From the cell containing the given text, extract its center point as [x, y] coordinate. 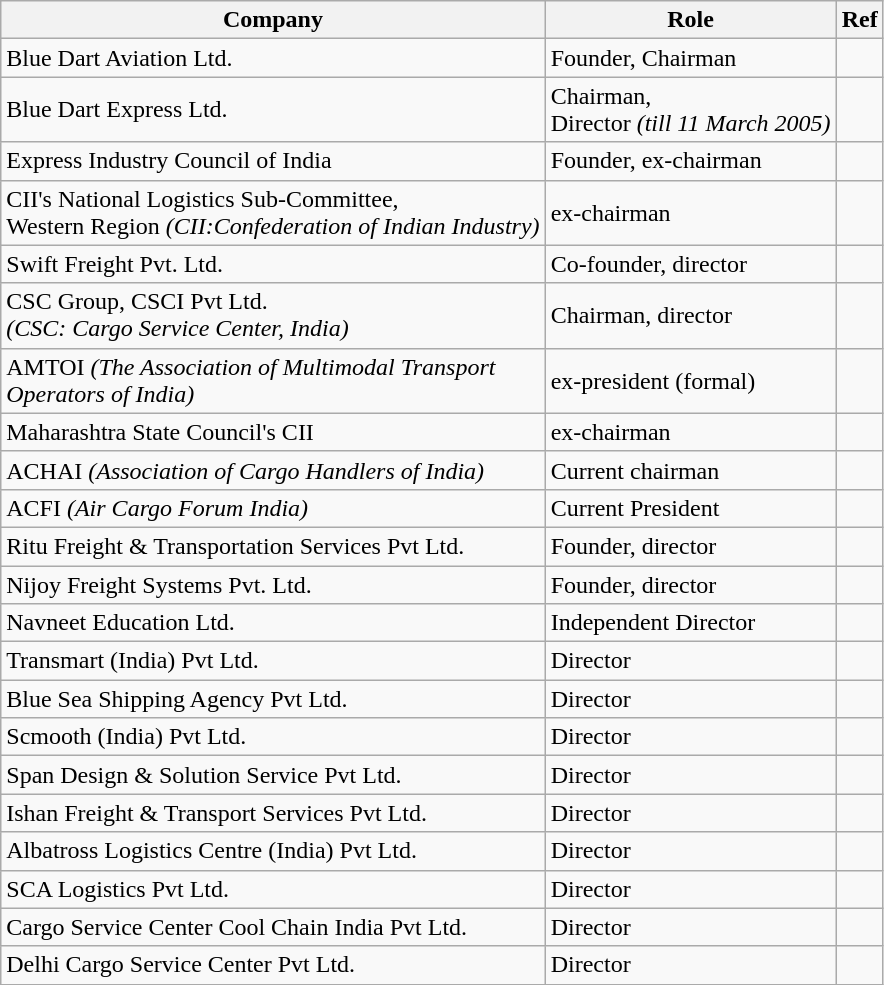
Company [273, 20]
Chairman, director [690, 316]
Founder, ex-chairman [690, 161]
SCA Logistics Pvt Ltd. [273, 889]
Role [690, 20]
Navneet Education Ltd. [273, 623]
Express Industry Council of India [273, 161]
Blue Dart Aviation Ltd. [273, 58]
CSC Group, CSCI Pvt Ltd.(CSC: Cargo Service Center, India) [273, 316]
AMTOI (The Association of Multimodal TransportOperators of India) [273, 380]
Independent Director [690, 623]
Founder, Chairman [690, 58]
Ref [860, 20]
Maharashtra State Council's CII [273, 432]
Cargo Service Center Cool Chain India Pvt Ltd. [273, 927]
Span Design & Solution Service Pvt Ltd. [273, 775]
Co-founder, director [690, 264]
ACFI (Air Cargo Forum India) [273, 508]
Transmart (India) Pvt Ltd. [273, 661]
ex-president (formal) [690, 380]
Swift Freight Pvt. Ltd. [273, 264]
Blue Sea Shipping Agency Pvt Ltd. [273, 699]
ACHAI (Association of Cargo Handlers of India) [273, 470]
CII's National Logistics Sub-Committee,Western Region (CII:Confederation of Indian Industry) [273, 212]
Chairman,Director (till 11 March 2005) [690, 110]
Nijoy Freight Systems Pvt. Ltd. [273, 585]
Ritu Freight & Transportation Services Pvt Ltd. [273, 546]
Ishan Freight & Transport Services Pvt Ltd. [273, 813]
Current President [690, 508]
Delhi Cargo Service Center Pvt Ltd. [273, 965]
Blue Dart Express Ltd. [273, 110]
Current chairman [690, 470]
Albatross Logistics Centre (India) Pvt Ltd. [273, 851]
Scmooth (India) Pvt Ltd. [273, 737]
